For the text-containing cell, return its midpoint in [X, Y] coordinate format. 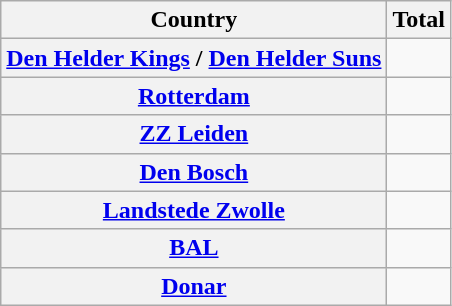
Country [194, 20]
Landstede Zwolle [194, 210]
ZZ Leiden [194, 134]
Total [419, 20]
Donar [194, 286]
Den Helder Kings / Den Helder Suns [194, 58]
Den Bosch [194, 172]
Rotterdam [194, 96]
BAL [194, 248]
